Determine the (X, Y) coordinate at the center of the cell enclosing the given text.  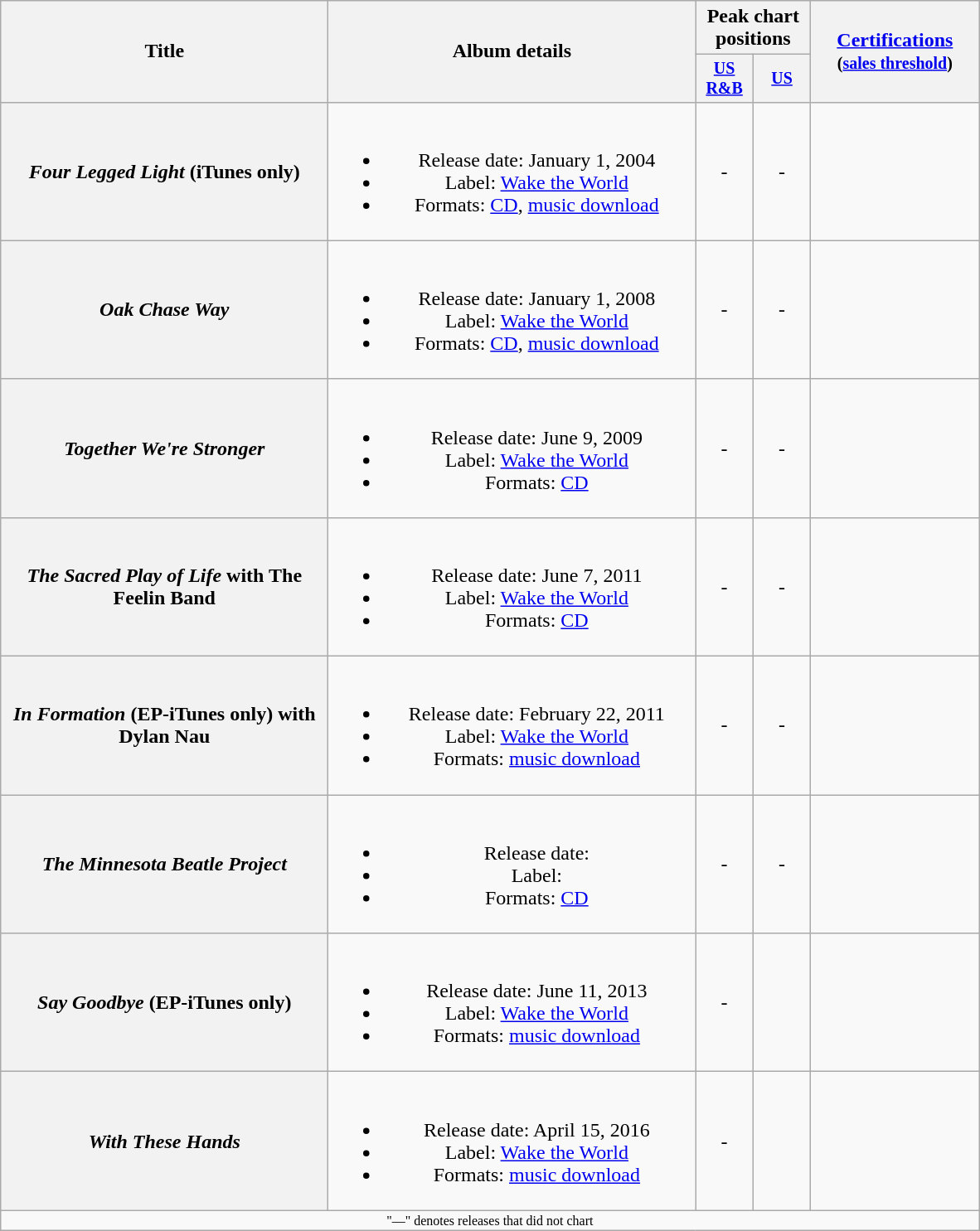
"—" denotes releases that did not chart (490, 1220)
Album details (512, 51)
US (781, 78)
Oak Chase Way (164, 310)
Together We're Stronger (164, 448)
With These Hands (164, 1141)
Release date: June 11, 2013Label: Wake the WorldFormats: music download (512, 1003)
Release date:Label:Formats: CD (512, 864)
Peak chartpositions (753, 28)
Title (164, 51)
Release date: February 22, 2011Label: Wake the WorldFormats: music download (512, 726)
Say Goodbye (EP-iTunes only) (164, 1003)
Release date: January 1, 2004Label: Wake the WorldFormats: CD, music download (512, 171)
Release date: June 9, 2009Label: Wake the WorldFormats: CD (512, 448)
Release date: June 7, 2011Label: Wake the WorldFormats: CD (512, 587)
Certifications(sales threshold) (895, 51)
US R&B (725, 78)
Four Legged Light (iTunes only) (164, 171)
The Sacred Play of Life with The Feelin Band (164, 587)
In Formation (EP-iTunes only) with Dylan Nau (164, 726)
Release date: April 15, 2016Label: Wake the WorldFormats: music download (512, 1141)
Release date: January 1, 2008Label: Wake the WorldFormats: CD, music download (512, 310)
The Minnesota Beatle Project (164, 864)
